Scan for the cell matching the given text and deliver its (X, Y) coordinate at center. 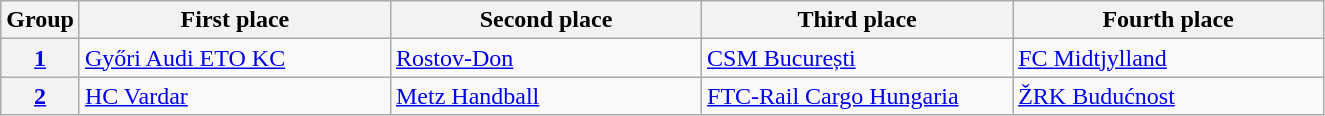
2 (40, 96)
HC Vardar (234, 96)
ŽRK Budućnost (1168, 96)
Third place (858, 20)
Fourth place (1168, 20)
FTC-Rail Cargo Hungaria (858, 96)
First place (234, 20)
Metz Handball (546, 96)
FC Midtjylland (1168, 58)
Group (40, 20)
CSM București (858, 58)
Second place (546, 20)
Rostov-Don (546, 58)
Győri Audi ETO KC (234, 58)
1 (40, 58)
